Scan for the cell matching the given text and deliver its (X, Y) coordinate at center. 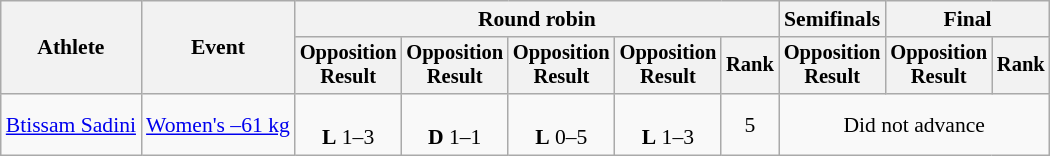
5 (750, 124)
Athlete (71, 48)
L 0–5 (562, 124)
Did not advance (914, 124)
Btissam Sadini (71, 124)
Semifinals (832, 19)
Women's –61 kg (218, 124)
Round robin (537, 19)
Final (967, 19)
Event (218, 48)
D 1–1 (454, 124)
